Provide the (X, Y) coordinate of the cell's center where the given text is located.  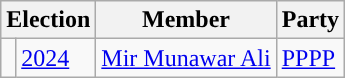
Election (48, 20)
Member (186, 20)
Party (310, 20)
2024 (56, 58)
Mir Munawar Ali (186, 58)
PPPP (310, 58)
